Identify which cell holds the provided text, then report its (x, y) central coordinate. 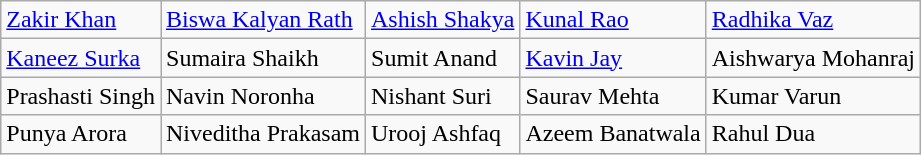
Urooj Ashfaq (443, 134)
Aishwarya Mohanraj (813, 58)
Saurav Mehta (613, 96)
Sumaira Shaikh (262, 58)
Kunal Rao (613, 20)
Azeem Banatwala (613, 134)
Ashish Shakya (443, 20)
Niveditha Prakasam (262, 134)
Punya Arora (81, 134)
Rahul Dua (813, 134)
Prashasti Singh (81, 96)
Kaneez Surka (81, 58)
Navin Noronha (262, 96)
Radhika Vaz (813, 20)
Kavin Jay (613, 58)
Zakir Khan (81, 20)
Nishant Suri (443, 96)
Kumar Varun (813, 96)
Sumit Anand (443, 58)
Biswa Kalyan Rath (262, 20)
